Return (x, y) of the center of cell containing provided text 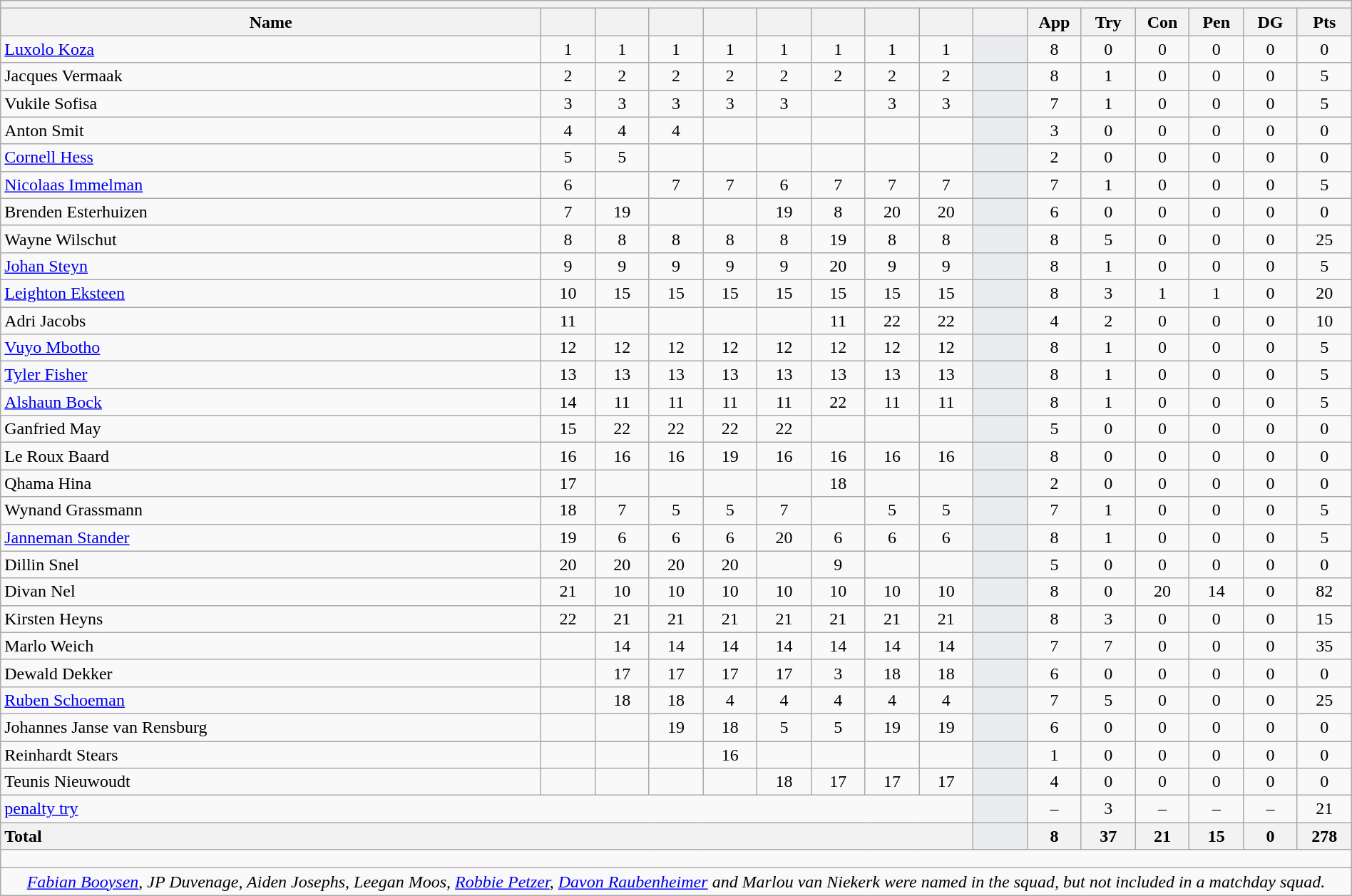
Johan Steyn (271, 266)
Cornell Hess (271, 158)
Tyler Fisher (271, 375)
37 (1108, 836)
Dillin Snel (271, 565)
Qhama Hina (271, 483)
Adri Jacobs (271, 320)
Divan Nel (271, 592)
278 (1324, 836)
Luxolo Koza (271, 49)
Nicolaas Immelman (271, 185)
Try (1108, 22)
Le Roux Baard (271, 456)
DG (1271, 22)
Pts (1324, 22)
Con (1162, 22)
Brenden Esterhuizen (271, 212)
Jacques Vermaak (271, 76)
Ganfried May (271, 429)
Total (487, 836)
Anton Smit (271, 130)
Alshaun Bock (271, 402)
App (1055, 22)
Wynand Grassmann (271, 510)
Vuyo Mbotho (271, 348)
Ruben Schoeman (271, 700)
Marlo Weich (271, 646)
Vukile Sofisa (271, 103)
Kirsten Heyns (271, 619)
Dewald Dekker (271, 673)
Reinhardt Stears (271, 755)
Leighton Eksteen (271, 293)
penalty try (487, 809)
Name (271, 22)
82 (1324, 592)
Wayne Wilschut (271, 239)
Pen (1217, 22)
Johannes Janse van Rensburg (271, 727)
35 (1324, 646)
Teunis Nieuwoudt (271, 782)
Janneman Stander (271, 537)
